Search for the cell housing the specified text and yield its (X, Y) center coordinate. 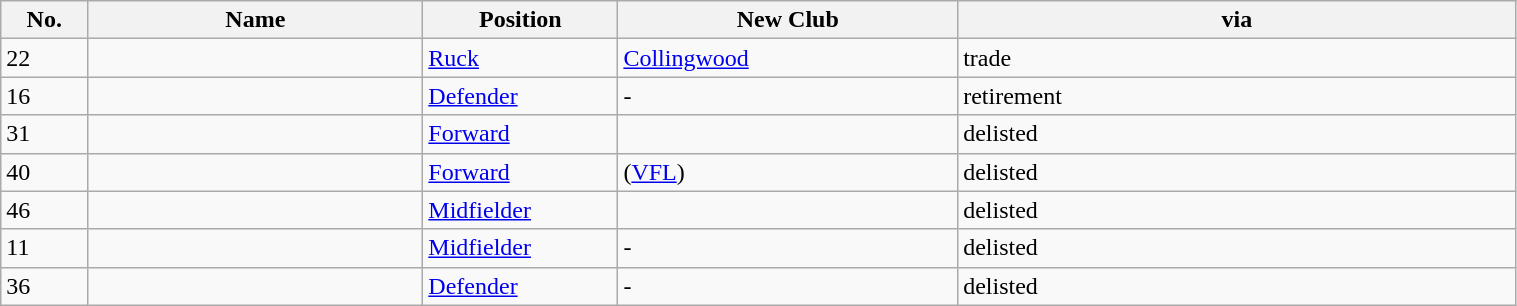
Ruck (520, 58)
Name (256, 20)
Collingwood (788, 58)
Position (520, 20)
(VFL) (788, 172)
via (1237, 20)
36 (44, 286)
11 (44, 248)
No. (44, 20)
31 (44, 134)
trade (1237, 58)
16 (44, 96)
New Club (788, 20)
40 (44, 172)
retirement (1237, 96)
46 (44, 210)
22 (44, 58)
